Output the [x, y] coordinate of the center of the cell containing the given text.  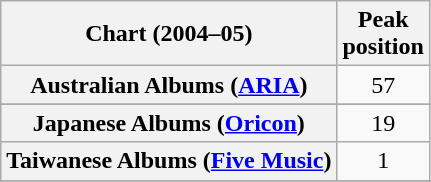
Taiwanese Albums (Five Music) [169, 161]
19 [383, 123]
Peakposition [383, 34]
Japanese Albums (Oricon) [169, 123]
Chart (2004–05) [169, 34]
57 [383, 85]
1 [383, 161]
Australian Albums (ARIA) [169, 85]
